Pinpoint the cell where the given text exists, returning its (x, y) midpoint coordinate. 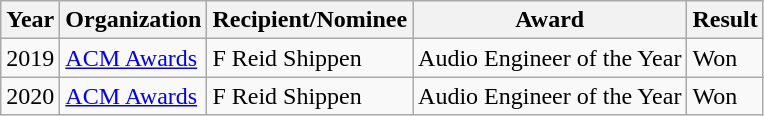
Award (550, 20)
Organization (134, 20)
Recipient/Nominee (310, 20)
Year (30, 20)
2019 (30, 58)
2020 (30, 96)
Result (725, 20)
